For the text-containing cell, return its midpoint in [X, Y] coordinate format. 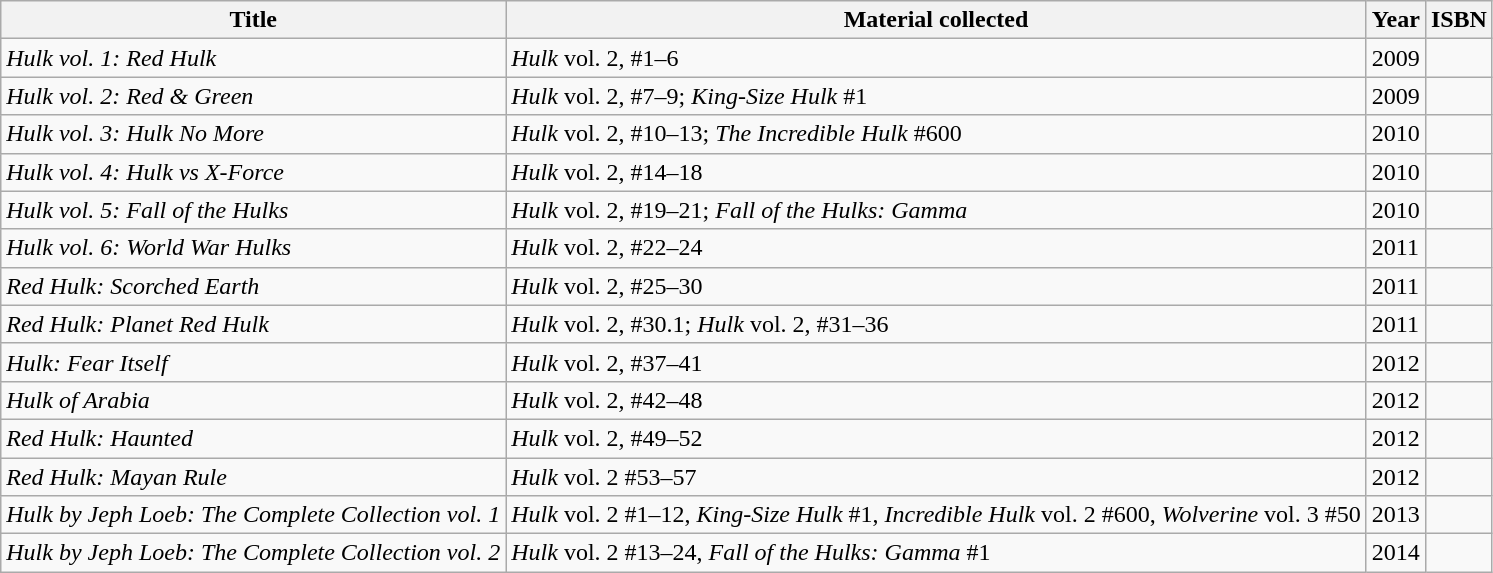
Red Hulk: Planet Red Hulk [254, 324]
2014 [1396, 553]
Hulk vol. 2, #22–24 [936, 248]
Hulk vol. 4: Hulk vs X-Force [254, 172]
Hulk vol. 2: Red & Green [254, 96]
Hulk vol. 2 #53–57 [936, 477]
Hulk vol. 3: Hulk No More [254, 134]
2013 [1396, 515]
Hulk vol. 2 #1–12, King-Size Hulk #1, Incredible Hulk vol. 2 #600, Wolverine vol. 3 #50 [936, 515]
Red Hulk: Mayan Rule [254, 477]
Hulk vol. 2, #7–9; King-Size Hulk #1 [936, 96]
Red Hulk: Haunted [254, 438]
Hulk vol. 2, #42–48 [936, 400]
Hulk of Arabia [254, 400]
Hulk by Jeph Loeb: The Complete Collection vol. 2 [254, 553]
Hulk vol. 2 #13–24, Fall of the Hulks: Gamma #1 [936, 553]
ISBN [1458, 20]
Hulk vol. 2, #1–6 [936, 58]
Title [254, 20]
Hulk: Fear Itself [254, 362]
Year [1396, 20]
Hulk vol. 2, #25–30 [936, 286]
Hulk vol. 2, #19–21; Fall of the Hulks: Gamma [936, 210]
Hulk vol. 2, #14–18 [936, 172]
Hulk vol. 5: Fall of the Hulks [254, 210]
Hulk vol. 2, #49–52 [936, 438]
Hulk vol. 2, #10–13; The Incredible Hulk #600 [936, 134]
Material collected [936, 20]
Hulk vol. 2, #30.1; Hulk vol. 2, #31–36 [936, 324]
Hulk vol. 2, #37–41 [936, 362]
Hulk vol. 1: Red Hulk [254, 58]
Hulk by Jeph Loeb: The Complete Collection vol. 1 [254, 515]
Hulk vol. 6: World War Hulks [254, 248]
Red Hulk: Scorched Earth [254, 286]
